Search for the cell housing the specified text and yield its (X, Y) center coordinate. 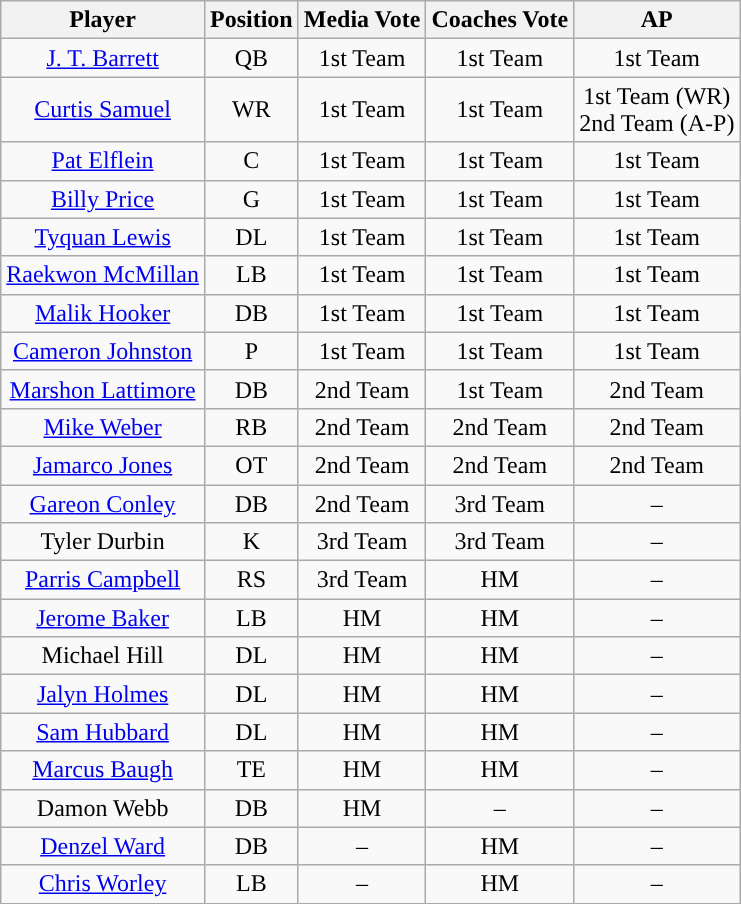
OT (251, 465)
J. T. Barrett (103, 58)
1st Team (WR) 2nd Team (A-P) (657, 110)
WR (251, 110)
Gareon Conley (103, 503)
AP (657, 20)
Tyquan Lewis (103, 237)
Malik Hooker (103, 313)
Raekwon McMillan (103, 275)
RS (251, 580)
C (251, 161)
Tyler Durbin (103, 542)
Parris Campbell (103, 580)
G (251, 199)
P (251, 351)
QB (251, 58)
Denzel Ward (103, 846)
Pat Elflein (103, 161)
Mike Weber (103, 427)
RB (251, 427)
Billy Price (103, 199)
Jalyn Holmes (103, 694)
Player (103, 20)
Marcus Baugh (103, 770)
Jamarco Jones (103, 465)
Sam Hubbard (103, 732)
Cameron Johnston (103, 351)
Coaches Vote (500, 20)
Jerome Baker (103, 618)
Curtis Samuel (103, 110)
Media Vote (362, 20)
K (251, 542)
Position (251, 20)
Damon Webb (103, 808)
Marshon Lattimore (103, 389)
TE (251, 770)
Chris Worley (103, 884)
Michael Hill (103, 656)
